Pinpoint the cell where the given text exists, returning its (X, Y) midpoint coordinate. 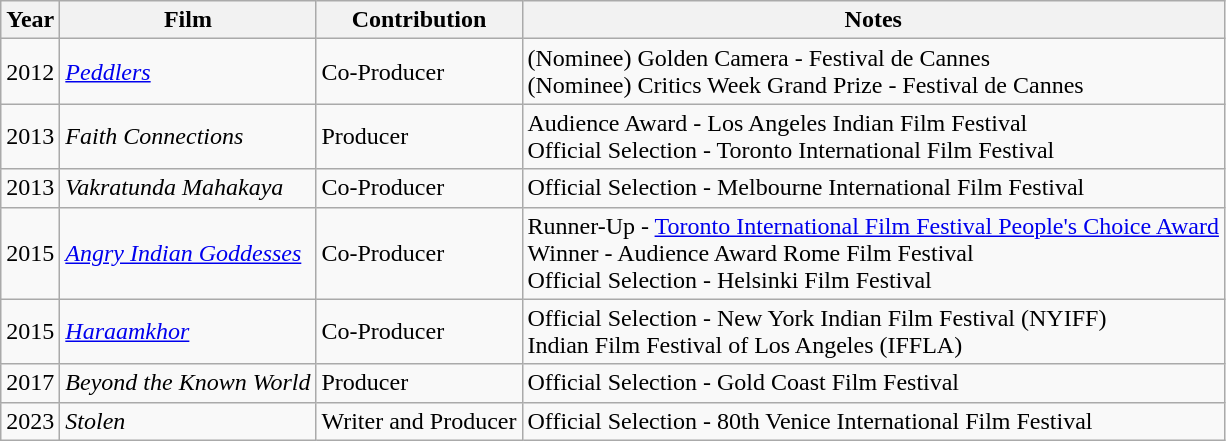
Official Selection - Gold Coast Film Festival (873, 383)
Notes (873, 20)
2012 (30, 72)
Official Selection - Melbourne International Film Festival (873, 188)
Beyond the Known World (188, 383)
Year (30, 20)
Official Selection - New York Indian Film Festival (NYIFF)Indian Film Festival of Los Angeles (IFFLA) (873, 332)
Haraamkhor (188, 332)
Film (188, 20)
Stolen (188, 421)
Peddlers (188, 72)
Vakratunda Mahakaya (188, 188)
2017 (30, 383)
Writer and Producer (419, 421)
2023 (30, 421)
Contribution (419, 20)
Audience Award - Los Angeles Indian Film FestivalOfficial Selection - Toronto International Film Festival (873, 136)
Angry Indian Goddesses (188, 253)
(Nominee) Golden Camera - Festival de Cannes(Nominee) Critics Week Grand Prize - Festival de Cannes (873, 72)
Official Selection - 80th Venice International Film Festival (873, 421)
Faith Connections (188, 136)
